Return the [X, Y] coordinate for the center point of the cell that contains the specified text.  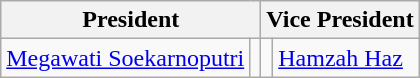
Vice President [340, 20]
President [131, 20]
Megawati Soekarnoputri [126, 58]
Hamzah Haz [346, 58]
